Capture the cell that displays the provided text and extract its (X, Y) central coordinate. 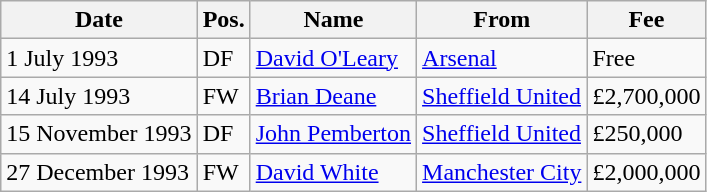
Name (333, 20)
14 July 1993 (99, 96)
15 November 1993 (99, 134)
David O'Leary (333, 58)
Date (99, 20)
John Pemberton (333, 134)
£250,000 (646, 134)
Free (646, 58)
Arsenal (502, 58)
From (502, 20)
£2,700,000 (646, 96)
Fee (646, 20)
David White (333, 172)
Brian Deane (333, 96)
Manchester City (502, 172)
1 July 1993 (99, 58)
£2,000,000 (646, 172)
27 December 1993 (99, 172)
Pos. (224, 20)
